From the cell containing the given text, extract its center point as (x, y) coordinate. 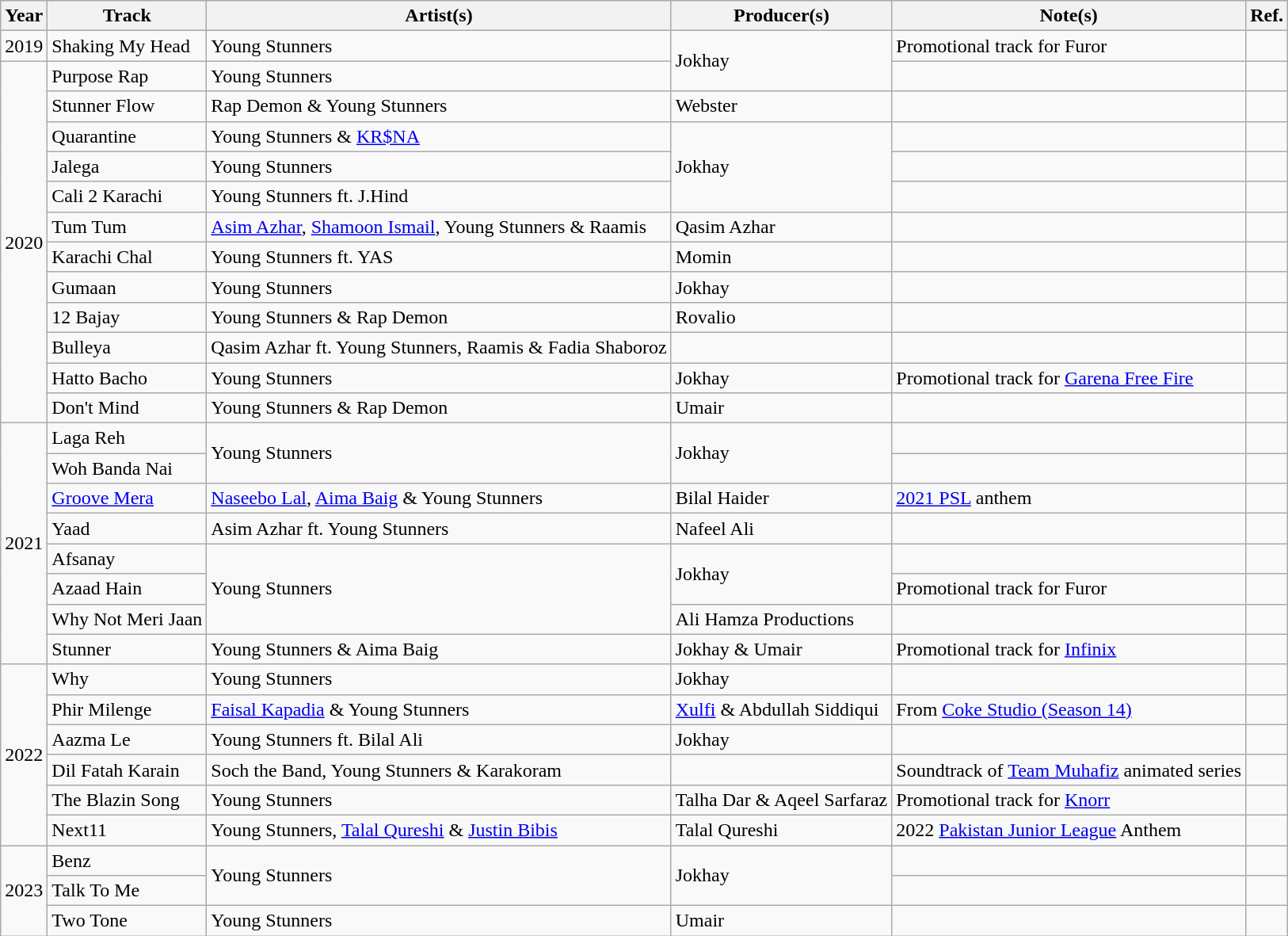
Young Stunners ft. YAS (439, 257)
Why Not Meri Jaan (127, 619)
Tum Tum (127, 227)
Phir Milenge (127, 709)
Bilal Haider (781, 499)
Benz (127, 860)
Gumaan (127, 287)
Jalega (127, 166)
Groove Mera (127, 499)
Afsanay (127, 559)
Momin (781, 257)
Asim Azhar ft. Young Stunners (439, 529)
Ali Hamza Productions (781, 619)
2021 PSL anthem (1069, 499)
Qasim Azhar (781, 227)
Webster (781, 106)
2022 (24, 755)
2021 (24, 544)
Karachi Chal (127, 257)
Faisal Kapadia & Young Stunners (439, 709)
Dil Fatah Karain (127, 770)
Young Stunners ft. Bilal Ali (439, 739)
Rap Demon & Young Stunners (439, 106)
Hatto Bacho (127, 378)
Bulleya (127, 347)
Young Stunners, Talal Qureshi & Justin Bibis (439, 830)
Why (127, 679)
2019 (24, 46)
2023 (24, 890)
Yaad (127, 529)
Don't Mind (127, 408)
Talk To Me (127, 891)
Promotional track for Infinix (1069, 649)
Note(s) (1069, 16)
Rovalio (781, 317)
2022 Pakistan Junior League Anthem (1069, 830)
Stunner Flow (127, 106)
Jokhay & Umair (781, 649)
Stunner (127, 649)
Two Tone (127, 921)
Quarantine (127, 136)
Cali 2 Karachi (127, 197)
From Coke Studio (Season 14) (1069, 709)
Young Stunners ft. J.Hind (439, 197)
Qasim Azhar ft. Young Stunners, Raamis & Fadia Shaboroz (439, 347)
Talal Qureshi (781, 830)
Laga Reh (127, 438)
Azaad Hain (127, 589)
2020 (24, 243)
Asim Azhar, Shamoon Ismail, Young Stunners & Raamis (439, 227)
Young Stunners & Aima Baig (439, 649)
Xulfi & Abdullah Siddiqui (781, 709)
Next11 (127, 830)
Artist(s) (439, 16)
The Blazin Song (127, 800)
Talha Dar & Aqeel Sarfaraz (781, 800)
Track (127, 16)
Producer(s) (781, 16)
12 Bajay (127, 317)
Promotional track for Knorr (1069, 800)
Shaking My Head (127, 46)
Soch the Band, Young Stunners & Karakoram (439, 770)
Naseebo Lal, Aima Baig & Young Stunners (439, 499)
Young Stunners & KR$NA (439, 136)
Ref. (1267, 16)
Purpose Rap (127, 76)
Aazma Le (127, 739)
Woh Banda Nai (127, 468)
Soundtrack of Team Muhafiz animated series (1069, 770)
Year (24, 16)
Nafeel Ali (781, 529)
Promotional track for Garena Free Fire (1069, 378)
